Pinpoint the cell where the given text exists, returning its [x, y] midpoint coordinate. 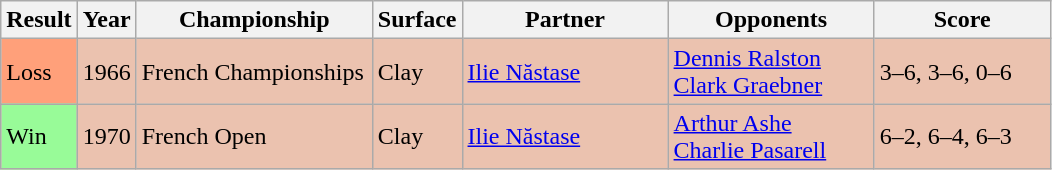
3–6, 3–6, 0–6 [962, 72]
French Championships [254, 72]
Surface [417, 20]
Opponents [771, 20]
Year [106, 20]
French Open [254, 136]
Championship [254, 20]
Score [962, 20]
Win [39, 136]
6–2, 6–4, 6–3 [962, 136]
Loss [39, 72]
Result [39, 20]
1970 [106, 136]
Dennis Ralston Clark Graebner [771, 72]
1966 [106, 72]
Arthur Ashe Charlie Pasarell [771, 136]
Partner [565, 20]
